Detect which cell encompasses the target text, then output its [x, y] center coordinate. 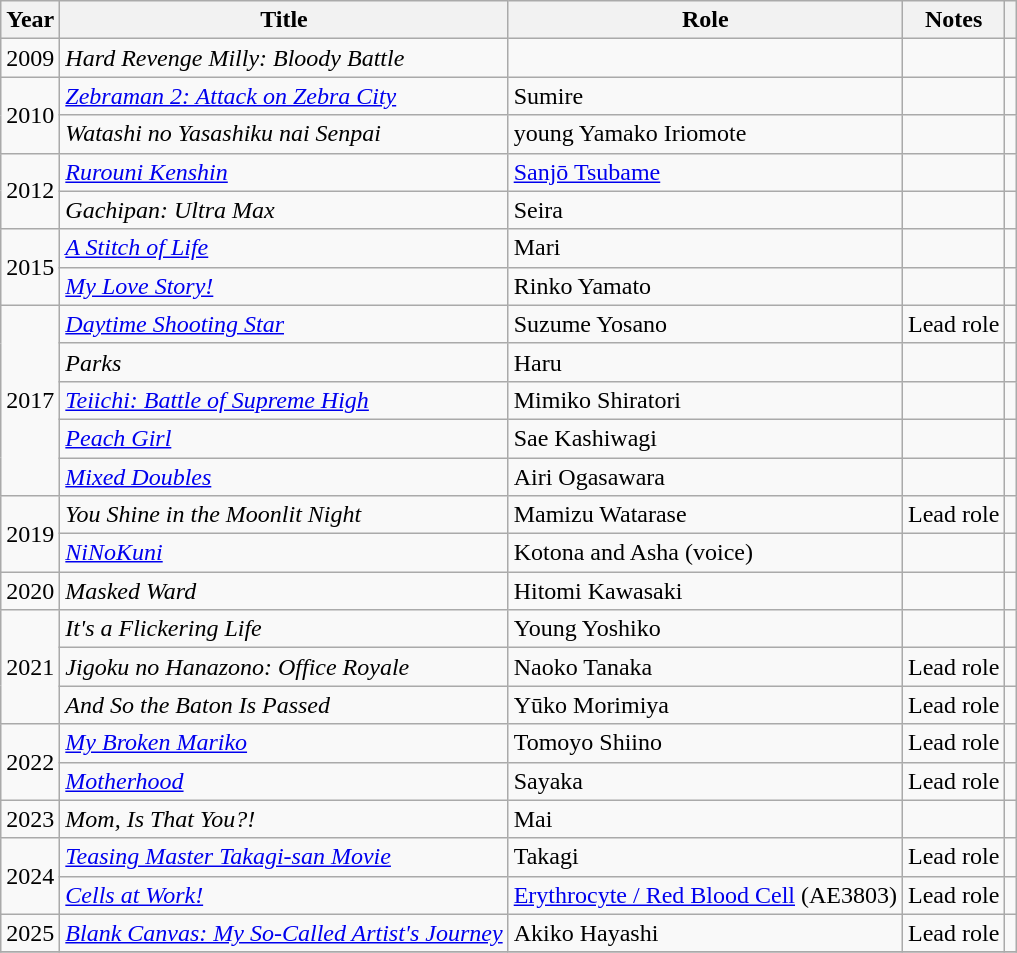
Haru [705, 362]
Hitomi Kawasaki [705, 591]
Akiko Hayashi [705, 933]
A Stitch of Life [284, 248]
Daytime Shooting Star [284, 324]
Sae Kashiwagi [705, 438]
Sanjō Tsubame [705, 172]
Year [30, 20]
It's a Flickering Life [284, 629]
Parks [284, 362]
Naoko Tanaka [705, 667]
Mai [705, 819]
Motherhood [284, 781]
Notes [954, 20]
2012 [30, 191]
Jigoku no Hanazono: Office Royale [284, 667]
My Broken Mariko [284, 743]
Rinko Yamato [705, 286]
2019 [30, 534]
2024 [30, 876]
My Love Story! [284, 286]
Gachipan: Ultra Max [284, 210]
Young Yoshiko [705, 629]
Takagi [705, 857]
Peach Girl [284, 438]
2023 [30, 819]
2025 [30, 933]
Masked Ward [284, 591]
2020 [30, 591]
Teasing Master Takagi-san Movie [284, 857]
Yūko Morimiya [705, 705]
Mom, Is That You?! [284, 819]
You Shine in the Moonlit Night [284, 515]
Mimiko Shiratori [705, 400]
2010 [30, 115]
2021 [30, 667]
Hard Revenge Milly: Bloody Battle [284, 58]
Mamizu Watarase [705, 515]
Blank Canvas: My So-Called Artist's Journey [284, 933]
Watashi no Yasashiku nai Senpai [284, 134]
Airi Ogasawara [705, 477]
2015 [30, 267]
young Yamako Iriomote [705, 134]
2009 [30, 58]
Title [284, 20]
Rurouni Kenshin [284, 172]
Erythrocyte / Red Blood Cell (AE3803) [705, 895]
Suzume Yosano [705, 324]
And So the Baton Is Passed [284, 705]
Mixed Doubles [284, 477]
Role [705, 20]
2017 [30, 400]
Sayaka [705, 781]
Cells at Work! [284, 895]
Mari [705, 248]
Sumire [705, 96]
Teiichi: Battle of Supreme High [284, 400]
Tomoyo Shiino [705, 743]
Zebraman 2: Attack on Zebra City [284, 96]
NiNoKuni [284, 553]
Seira [705, 210]
2022 [30, 762]
Kotona and Asha (voice) [705, 553]
